Return [X, Y] of the center of cell containing provided text 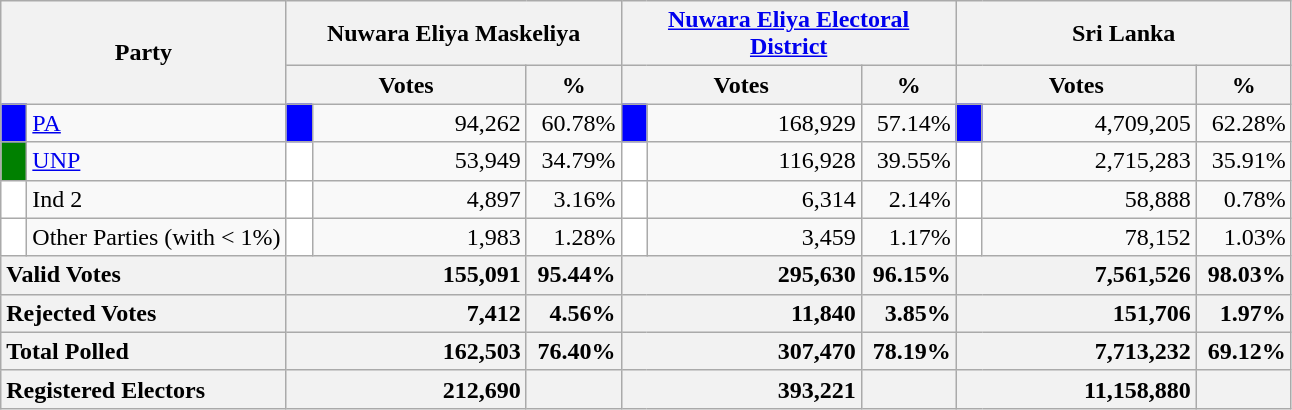
69.12% [1244, 351]
76.40% [574, 351]
1,983 [419, 237]
57.14% [908, 123]
UNP [156, 161]
155,091 [406, 275]
151,706 [1076, 313]
62.28% [1244, 123]
98.03% [1244, 275]
4,897 [419, 199]
2.14% [908, 199]
Total Polled [144, 351]
78,152 [1089, 237]
3.16% [574, 199]
162,503 [406, 351]
Party [144, 52]
58,888 [1089, 199]
94,262 [419, 123]
Ind 2 [156, 199]
7,713,232 [1076, 351]
1.03% [1244, 237]
4.56% [574, 313]
39.55% [908, 161]
96.15% [908, 275]
7,412 [406, 313]
Registered Electors [144, 389]
168,929 [754, 123]
212,690 [406, 389]
11,840 [741, 313]
Nuwara Eliya Maskeliya [454, 34]
Nuwara Eliya Electoral District [788, 34]
1.17% [908, 237]
295,630 [741, 275]
34.79% [574, 161]
60.78% [574, 123]
1.28% [574, 237]
1.97% [1244, 313]
35.91% [1244, 161]
53,949 [419, 161]
2,715,283 [1089, 161]
Other Parties (with < 1%) [156, 237]
393,221 [741, 389]
Valid Votes [144, 275]
116,928 [754, 161]
3.85% [908, 313]
3,459 [754, 237]
78.19% [908, 351]
6,314 [754, 199]
4,709,205 [1089, 123]
Sri Lanka [1124, 34]
Rejected Votes [144, 313]
11,158,880 [1076, 389]
PA [156, 123]
307,470 [741, 351]
95.44% [574, 275]
0.78% [1244, 199]
7,561,526 [1076, 275]
